Output the (X, Y) coordinate of the center of the cell containing the given text.  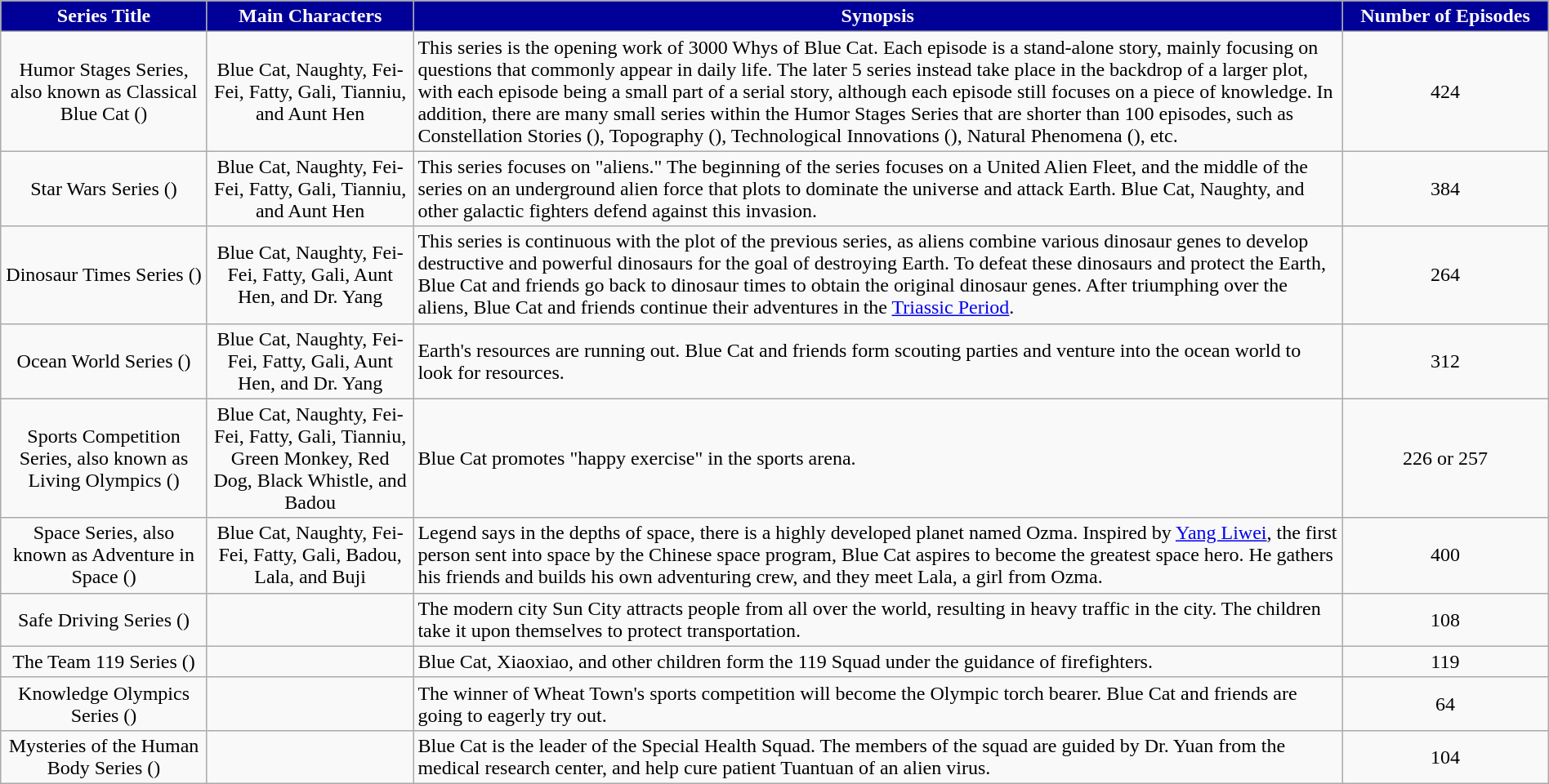
264 (1446, 274)
Earth's resources are running out. Blue Cat and friends form scouting parties and venture into the ocean world to look for resources. (877, 361)
The Team 119 Series () (105, 661)
Synopsis (877, 16)
Blue Cat promotes "happy exercise" in the sports arena. (877, 458)
Humor Stages Series, also known as Classical Blue Cat () (105, 91)
The winner of Wheat Town's sports competition will become the Olympic torch bearer. Blue Cat and friends are going to eagerly try out. (877, 704)
119 (1446, 661)
Main Characters (310, 16)
Knowledge Olympics Series () (105, 704)
Number of Episodes (1446, 16)
Dinosaur Times Series () (105, 274)
Blue Cat, Xiaoxiao, and other children form the 119 Squad under the guidance of firefighters. (877, 661)
Ocean World Series () (105, 361)
108 (1446, 619)
424 (1446, 91)
Safe Driving Series () (105, 619)
Sports Competition Series, also known as Living Olympics () (105, 458)
104 (1446, 756)
312 (1446, 361)
64 (1446, 704)
Space Series, also known as Adventure in Space () (105, 555)
384 (1446, 189)
Blue Cat, Naughty, Fei-Fei, Fatty, Gali, Tianniu, Green Monkey, Red Dog, Black Whistle, and Badou (310, 458)
Blue Cat, Naughty, Fei-Fei, Fatty, Gali, Badou, Lala, and Buji (310, 555)
226 or 257 (1446, 458)
Star Wars Series () (105, 189)
Series Title (105, 16)
Mysteries of the Human Body Series () (105, 756)
400 (1446, 555)
